Identify which cell holds the provided text, then report its [x, y] central coordinate. 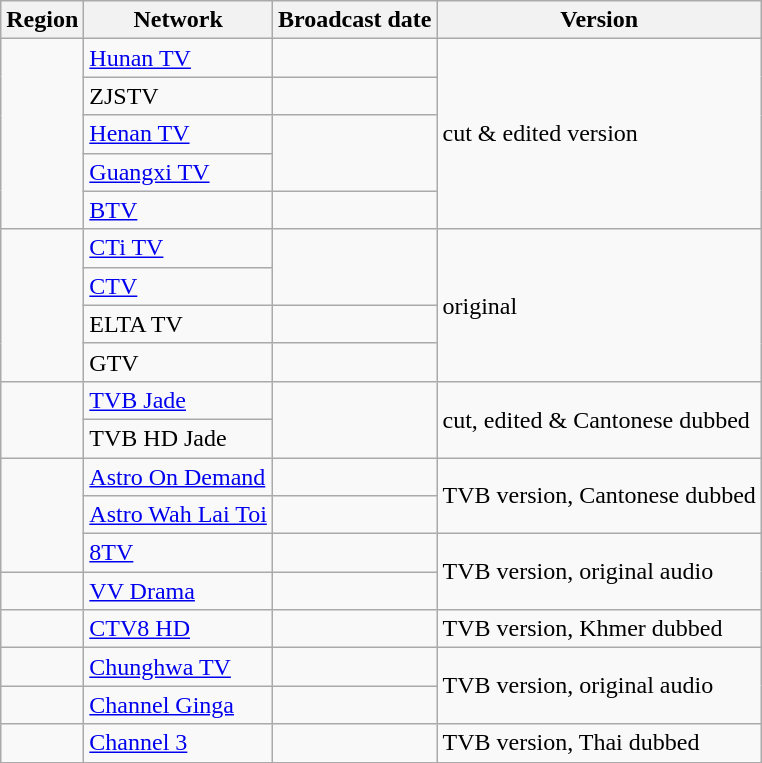
CTV8 HD [178, 629]
Henan TV [178, 134]
Network [178, 20]
Astro Wah Lai Toi [178, 515]
cut, edited & Cantonese dubbed [599, 419]
TVB Jade [178, 400]
TVB version, Thai dubbed [599, 743]
Version [599, 20]
TVB version, Khmer dubbed [599, 629]
Broadcast date [354, 20]
VV Drama [178, 591]
cut & edited version [599, 134]
8TV [178, 553]
ELTA TV [178, 324]
original [599, 305]
TVB HD Jade [178, 438]
ZJSTV [178, 96]
Channel Ginga [178, 705]
Region [42, 20]
Astro On Demand [178, 477]
TVB version, Cantonese dubbed [599, 496]
Chunghwa TV [178, 667]
Hunan TV [178, 58]
Channel 3 [178, 743]
CTi TV [178, 248]
BTV [178, 210]
Guangxi TV [178, 172]
CTV [178, 286]
GTV [178, 362]
